Identify which cell holds the provided text, then report its (X, Y) central coordinate. 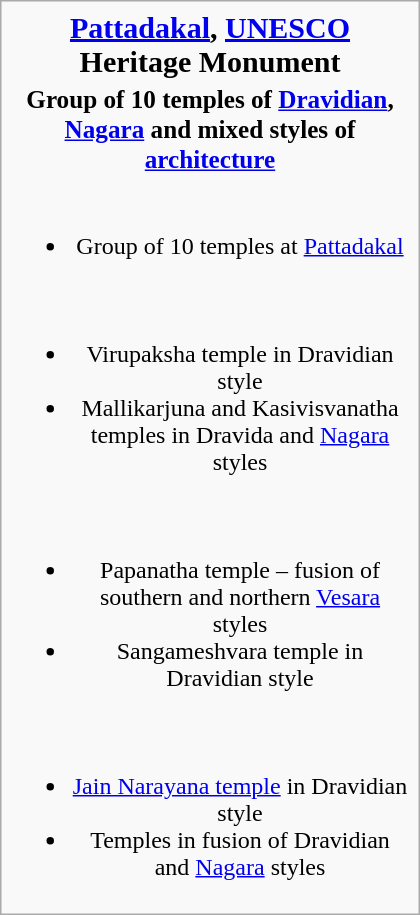
Papanatha temple – fusion of southern and northern Vesara stylesSangameshvara temple in Dravidian style (210, 610)
Jain Narayana temple in Dravidian styleTemples in fusion of Dravidian and Nagara styles (210, 813)
Virupaksha temple in Dravidian styleMallikarjuna and Kasivisvanatha temples in Dravida and Nagara styles (210, 394)
Group of 10 temples at Pattadakal (210, 232)
Group of 10 temples of Dravidian, Nagara and mixed styles of architecture (210, 130)
Pattadakal, UNESCO Heritage Monument (210, 45)
